Provide the [X, Y] coordinate of the cell's center where the given text is located.  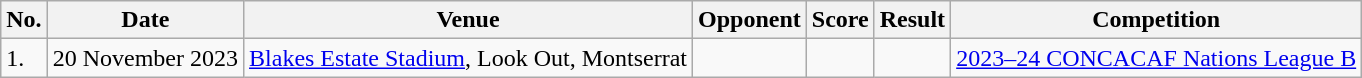
Score [840, 20]
Venue [468, 20]
Opponent [750, 20]
No. [24, 20]
Result [912, 20]
Blakes Estate Stadium, Look Out, Montserrat [468, 58]
20 November 2023 [145, 58]
2023–24 CONCACAF Nations League B [1156, 58]
Date [145, 20]
Competition [1156, 20]
1. [24, 58]
